Determine the (X, Y) coordinate at the center of the cell enclosing the given text.  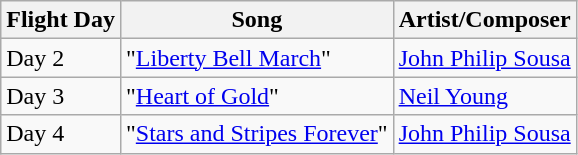
"Stars and Stripes Forever" (256, 134)
Day 3 (61, 96)
Flight Day (61, 20)
Day 4 (61, 134)
Neil Young (484, 96)
Artist/Composer (484, 20)
"Liberty Bell March" (256, 58)
Day 2 (61, 58)
Song (256, 20)
"Heart of Gold" (256, 96)
